Scan for the cell matching the given text and deliver its [X, Y] coordinate at center. 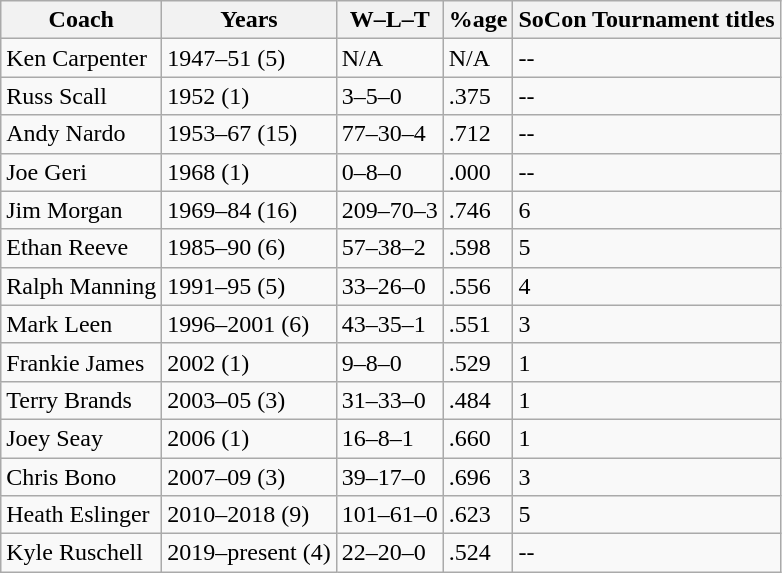
16–8–1 [390, 438]
209–70–3 [390, 210]
.556 [478, 286]
Joe Geri [82, 172]
Kyle Ruschell [82, 553]
2019–present (4) [249, 553]
%age [478, 20]
2002 (1) [249, 362]
.660 [478, 438]
Andy Nardo [82, 134]
2003–05 (3) [249, 400]
2010–2018 (9) [249, 515]
.746 [478, 210]
.712 [478, 134]
57–38–2 [390, 248]
1991–95 (5) [249, 286]
2006 (1) [249, 438]
1968 (1) [249, 172]
W–L–T [390, 20]
.551 [478, 324]
1953–67 (15) [249, 134]
1985–90 (6) [249, 248]
Jim Morgan [82, 210]
Ethan Reeve [82, 248]
43–35–1 [390, 324]
6 [646, 210]
3–5–0 [390, 96]
.598 [478, 248]
Russ Scall [82, 96]
SoCon Tournament titles [646, 20]
1952 (1) [249, 96]
77–30–4 [390, 134]
2007–09 (3) [249, 477]
1947–51 (5) [249, 58]
.524 [478, 553]
4 [646, 286]
Heath Eslinger [82, 515]
0–8–0 [390, 172]
Frankie James [82, 362]
1996–2001 (6) [249, 324]
Chris Bono [82, 477]
1969–84 (16) [249, 210]
39–17–0 [390, 477]
.623 [478, 515]
101–61–0 [390, 515]
.000 [478, 172]
.375 [478, 96]
Terry Brands [82, 400]
33–26–0 [390, 286]
9–8–0 [390, 362]
.529 [478, 362]
Mark Leen [82, 324]
Ralph Manning [82, 286]
.484 [478, 400]
22–20–0 [390, 553]
.696 [478, 477]
Ken Carpenter [82, 58]
31–33–0 [390, 400]
Joey Seay [82, 438]
Years [249, 20]
Coach [82, 20]
